Return (x, y) of the center of cell containing provided text 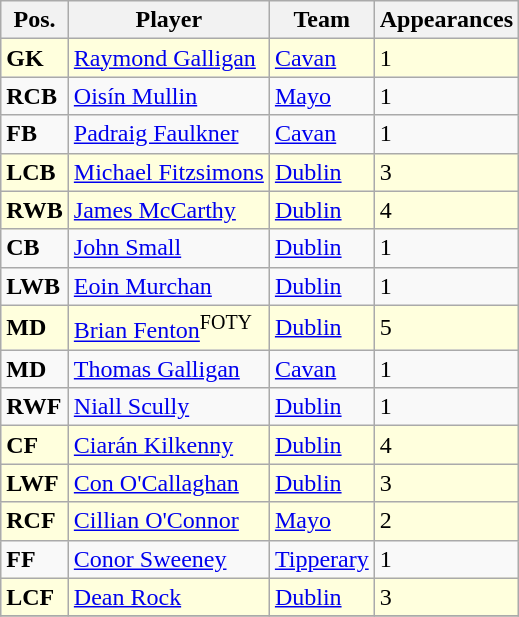
5 (446, 328)
Michael Fitzsimons (168, 172)
LCB (35, 172)
Eoin Murchan (168, 286)
GK (35, 58)
Cillian O'Connor (168, 521)
LCF (35, 597)
Niall Scully (168, 407)
RWB (35, 210)
John Small (168, 248)
RWF (35, 407)
2 (446, 521)
Appearances (446, 20)
FB (35, 134)
FF (35, 559)
Tipperary (322, 559)
James McCarthy (168, 210)
RCF (35, 521)
LWF (35, 483)
Conor Sweeney (168, 559)
Oisín Mullin (168, 96)
Padraig Faulkner (168, 134)
Brian FentonFOTY (168, 328)
Raymond Galligan (168, 58)
CF (35, 445)
Dean Rock (168, 597)
CB (35, 248)
RCB (35, 96)
Player (168, 20)
Con O'Callaghan (168, 483)
Thomas Galligan (168, 369)
Ciarán Kilkenny (168, 445)
LWB (35, 286)
Pos. (35, 20)
Team (322, 20)
